Determine the (X, Y) coordinate at the center of the cell enclosing the given text.  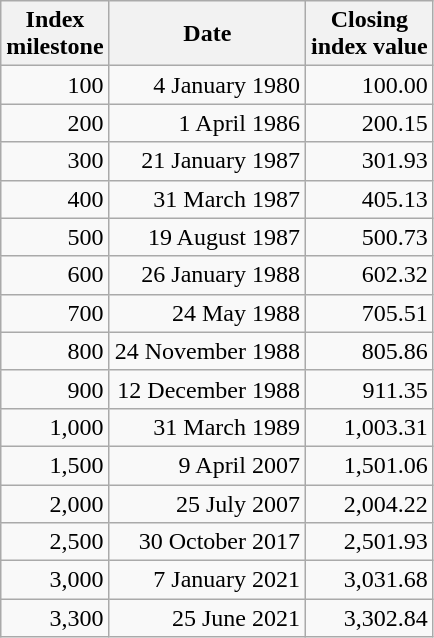
700 (55, 313)
3,300 (55, 618)
3,031.68 (369, 580)
7 January 2021 (207, 580)
300 (55, 161)
301.93 (369, 161)
1,501.06 (369, 465)
4 January 1980 (207, 85)
805.86 (369, 351)
12 December 1988 (207, 389)
26 January 1988 (207, 275)
100 (55, 85)
24 November 1988 (207, 351)
500 (55, 237)
Closingindex value (369, 34)
705.51 (369, 313)
25 July 2007 (207, 503)
200.15 (369, 123)
911.35 (369, 389)
31 March 1989 (207, 427)
1,500 (55, 465)
900 (55, 389)
2,501.93 (369, 542)
405.13 (369, 199)
100.00 (369, 85)
2,500 (55, 542)
30 October 2017 (207, 542)
25 June 2021 (207, 618)
600 (55, 275)
19 August 1987 (207, 237)
2,004.22 (369, 503)
1,000 (55, 427)
Indexmilestone (55, 34)
1,003.31 (369, 427)
1 April 1986 (207, 123)
400 (55, 199)
200 (55, 123)
21 January 1987 (207, 161)
3,000 (55, 580)
3,302.84 (369, 618)
9 April 2007 (207, 465)
800 (55, 351)
602.32 (369, 275)
24 May 1988 (207, 313)
2,000 (55, 503)
Date (207, 34)
31 March 1987 (207, 199)
500.73 (369, 237)
